Find where the given text appears and provide that cell's center as [x, y] coordinate. 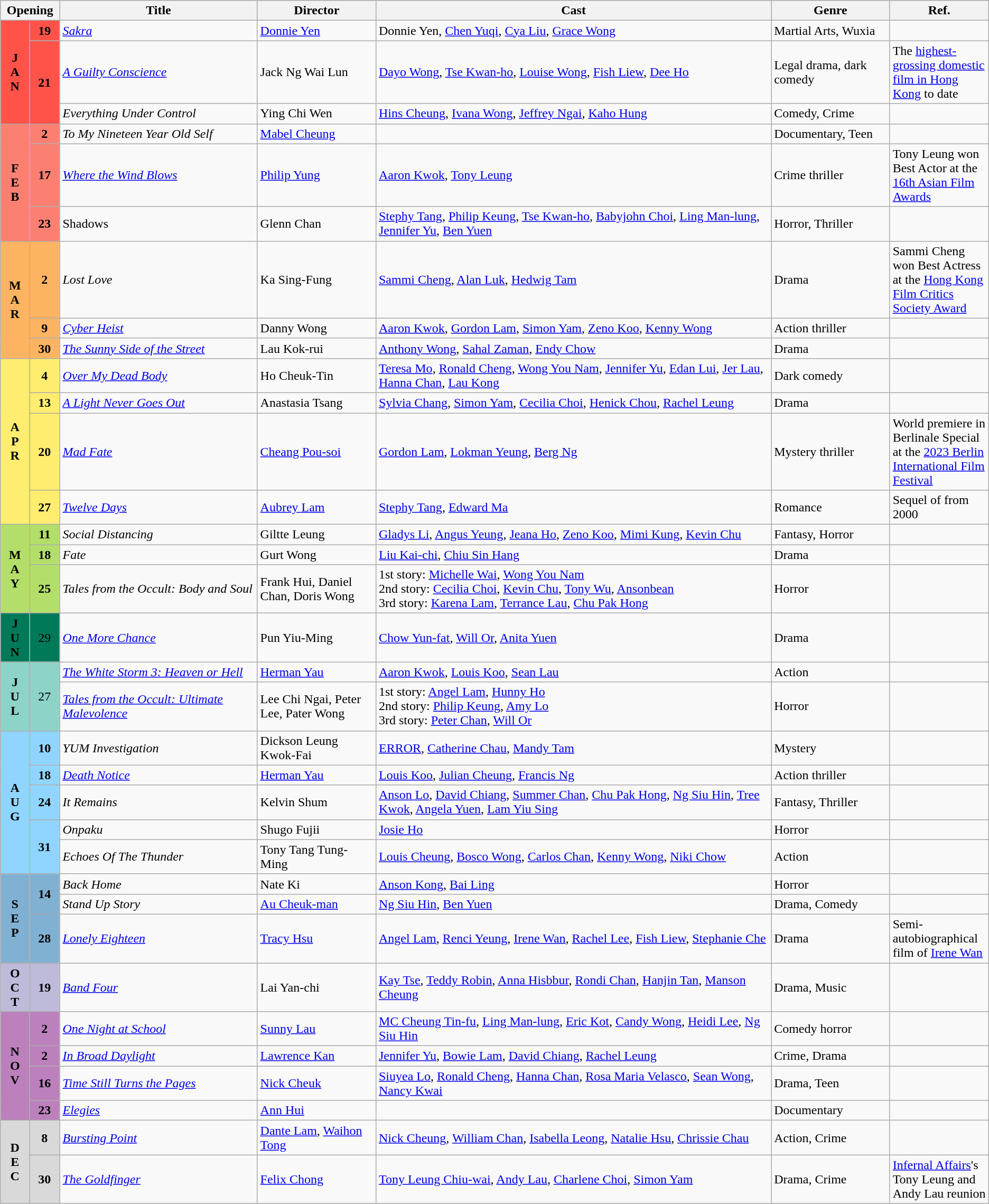
Aubrey Lam [316, 507]
9 [44, 328]
Kay Tse, Teddy Robin, Anna Hisbbur, Rondi Chan, Hanjin Tan, Manson Cheung [573, 987]
One More Chance [158, 638]
Action, Crime [831, 1138]
Anastasia Tsang [316, 403]
Dickson Leung Kwok-Fai [316, 748]
Bursting Point [158, 1138]
Death Notice [158, 775]
Semi-autobiographical film of Irene Wan [939, 938]
Ho Cheuk-Tin [316, 375]
SEP [15, 918]
Crime thriller [831, 175]
Angel Lam, Renci Yeung, Irene Wan, Rachel Lee, Fish Liew, Stephanie Che [573, 938]
Dark comedy [831, 375]
The Sunny Side of the Street [158, 348]
Aaron Kwok, Gordon Lam, Simon Yam, Zeno Koo, Kenny Wong [573, 328]
29 [44, 638]
Elegies [158, 1110]
Mystery thriller [831, 452]
Stand Up Story [158, 904]
14 [44, 894]
Dante Lam, Waihon Tong [316, 1138]
Glenn Chan [316, 224]
Tony Leung Chiu-wai, Andy Lau, Charlene Choi, Simon Yam [573, 1179]
Danny Wong [316, 328]
Horror, Thriller [831, 224]
Lonely Eighteen [158, 938]
Donnie Yen [316, 31]
Teresa Mo, Ronald Cheng, Wong You Nam, Jennifer Yu, Edan Lui, Jer Lau, Hanna Chan, Lau Kong [573, 375]
Comedy horror [831, 1029]
Martial Arts, Wuxia [831, 31]
Gurt Wong [316, 555]
Everything Under Control [158, 114]
Anson Kong, Bai Ling [573, 884]
It Remains [158, 802]
Back Home [158, 884]
Sequel of from 2000 [939, 507]
Felix Chong [316, 1179]
Cast [573, 11]
Cheang Pou-soi [316, 452]
Anson Lo, David Chiang, Summer Chan, Chu Pak Hong, Ng Siu Hin, Tree Kwok, Angela Yuen, Lam Yiu Sing [573, 802]
1st story: Michelle Wai, Wong You Nam 2nd story: Cecilia Choi, Kevin Chu, Tony Wu, Ansonbean3rd story: Karena Lam, Terrance Lau, Chu Pak Hong [573, 589]
NOV [15, 1066]
Ka Sing-Fung [316, 279]
Jack Ng Wai Lun [316, 72]
Frank Hui, Daniel Chan, Doris Wong [316, 589]
Social Distancing [158, 535]
Fantasy, Horror [831, 535]
21 [44, 82]
MC Cheung Tin-fu, Ling Man-lung, Eric Kot, Candy Wong, Heidi Lee, Ng Siu Hin [573, 1029]
4 [44, 375]
The White Storm 3: Heaven or Hell [158, 672]
Lee Chi Ngai, Peter Lee, Pater Wong [316, 706]
Director [316, 11]
The Goldfinger [158, 1179]
Drama, Crime [831, 1179]
Gladys Li, Angus Yeung, Jeana Ho, Zeno Koo, Mimi Kung, Kevin Chu [573, 535]
ERROR, Catherine Chau, Mandy Tam [573, 748]
Mad Fate [158, 452]
Siuyea Lo, Ronald Cheng, Hanna Chan, Rosa Maria Velasco, Sean Wong, Nancy Kwai [573, 1083]
Pun Yiu-Ming [316, 638]
Ng Siu Hin, Ben Yuen [573, 904]
Lost Love [158, 279]
Title [158, 11]
8 [44, 1138]
Sammi Cheng won Best Actress at the Hong Kong Film Critics Society Award [939, 279]
Josie Ho [573, 829]
Louis Koo, Julian Cheung, Francis Ng [573, 775]
Tony Tang Tung-Ming [316, 857]
JUN [15, 638]
A Light Never Goes Out [158, 403]
Genre [831, 11]
Opening [30, 11]
Aaron Kwok, Louis Koo, Sean Lau [573, 672]
Onpaku [158, 829]
Lau Kok-rui [316, 348]
YUM Investigation [158, 748]
Ying Chi Wen [316, 114]
In Broad Daylight [158, 1056]
Anthony Wong, Sahal Zaman, Endy Chow [573, 348]
Hins Cheung, Ivana Wong, Jeffrey Ngai, Kaho Hung [573, 114]
Chow Yun-fat, Will Or, Anita Yuen [573, 638]
Shugo Fujii [316, 829]
Comedy, Crime [831, 114]
A Guilty Conscience [158, 72]
Infernal Affairs's Tony Leung and Andy Lau reunion [939, 1179]
Crime, Drama [831, 1056]
Philip Yung [316, 175]
Stephy Tang, Edward Ma [573, 507]
Aaron Kwok, Tony Leung [573, 175]
Twelve Days [158, 507]
Fate [158, 555]
One Night at School [158, 1029]
1st story: Angel Lam, Hunny Ho 2nd story: Philip Keung, Amy Lo3rd story: Peter Chan, Will Or [573, 706]
World premiere in Berlinale Special at the 2023 Berlin International Film Festival [939, 452]
APR [15, 441]
Drama, Teen [831, 1083]
DEC [15, 1162]
OCT [15, 987]
Jennifer Yu, Bowie Lam, David Chiang, Rachel Leung [573, 1056]
31 [44, 846]
Sylvia Chang, Simon Yam, Cecilia Choi, Henick Chou, Rachel Leung [573, 403]
Nick Cheung, William Chan, Isabella Leong, Natalie Hsu, Chrissie Chau [573, 1138]
Kelvin Shum [316, 802]
Where the Wind Blows [158, 175]
24 [44, 802]
28 [44, 938]
Romance [831, 507]
Shadows [158, 224]
Sakra [158, 31]
Cyber Heist [158, 328]
AUG [15, 802]
Lawrence Kan [316, 1056]
Mabel Cheung [316, 134]
Stephy Tang, Philip Keung, Tse Kwan-ho, Babyjohn Choi, Ling Man-lung, Jennifer Yu, Ben Yuen [573, 224]
Nate Ki [316, 884]
Fantasy, Thriller [831, 802]
Liu Kai-chi, Chiu Sin Hang [573, 555]
17 [44, 175]
25 [44, 589]
10 [44, 748]
Drama, Music [831, 987]
16 [44, 1083]
Tony Leung won Best Actor at the 16th Asian Film Awards [939, 175]
Ann Hui [316, 1110]
Band Four [158, 987]
FEB [15, 182]
Tracy Hsu [316, 938]
Dayo Wong, Tse Kwan-ho, Louise Wong, Fish Liew, Dee Ho [573, 72]
Drama, Comedy [831, 904]
Mystery [831, 748]
Sammi Cheng, Alan Luk, Hedwig Tam [573, 279]
Tales from the Occult: Ultimate Malevolence [158, 706]
Ref. [939, 11]
Nick Cheuk [316, 1083]
Donnie Yen, Chen Yuqi, Cya Liu, Grace Wong [573, 31]
Louis Cheung, Bosco Wong, Carlos Chan, Kenny Wong, Niki Chow [573, 857]
Gordon Lam, Lokman Yeung, Berg Ng [573, 452]
JUL [15, 696]
Documentary [831, 1110]
Tales from the Occult: Body and Soul [158, 589]
Lai Yan-chi [316, 987]
Over My Dead Body [158, 375]
MAR [15, 300]
The highest-grossing domestic film in Hong Kong to date [939, 72]
Echoes Of The Thunder [158, 857]
11 [44, 535]
Documentary, Teen [831, 134]
JAN [15, 72]
20 [44, 452]
MAY [15, 569]
Au Cheuk-man [316, 904]
Giltte Leung [316, 535]
To My Nineteen Year Old Self [158, 134]
Legal drama, dark comedy [831, 72]
Time Still Turns the Pages [158, 1083]
Sunny Lau [316, 1029]
13 [44, 403]
